Scan for the cell matching the given text and deliver its [x, y] coordinate at center. 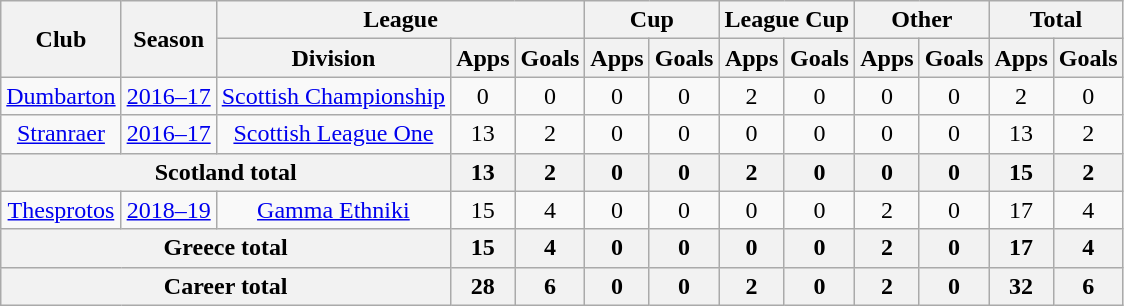
Club [61, 39]
Scottish Championship [333, 96]
League Cup [787, 20]
2018–19 [168, 210]
Other [922, 20]
Season [168, 39]
Scotland total [226, 172]
Division [333, 58]
Total [1056, 20]
Greece total [226, 248]
Gamma Ethniki [333, 210]
Thesprotos [61, 210]
Stranraer [61, 134]
28 [483, 286]
Scottish League One [333, 134]
League [400, 20]
32 [1021, 286]
Career total [226, 286]
Dumbarton [61, 96]
Cup [652, 20]
